Pinpoint the cell where the given text exists, returning its (X, Y) midpoint coordinate. 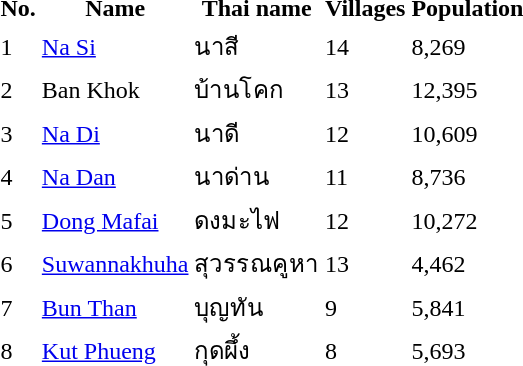
Na Dan (115, 176)
Na Di (115, 133)
Bun Than (115, 307)
Ban Khok (115, 90)
ดงมะไฟ (257, 220)
นาสี (257, 46)
บ้านโคก (257, 90)
Dong Mafai (115, 220)
9 (364, 307)
11 (364, 176)
14 (364, 46)
บุญทัน (257, 307)
Suwannakhuha (115, 264)
นาด่าน (257, 176)
นาดี (257, 133)
สุวรรณคูหา (257, 264)
Na Si (115, 46)
